From the cell containing the given text, extract its center point as (x, y) coordinate. 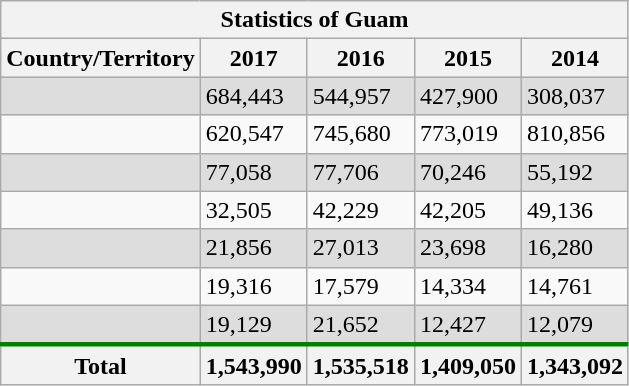
1,409,050 (468, 365)
49,136 (574, 210)
620,547 (254, 134)
1,535,518 (360, 365)
19,316 (254, 286)
544,957 (360, 96)
21,856 (254, 248)
684,443 (254, 96)
Total (100, 365)
14,761 (574, 286)
Country/Territory (100, 58)
2016 (360, 58)
12,427 (468, 325)
32,505 (254, 210)
55,192 (574, 172)
427,900 (468, 96)
77,706 (360, 172)
810,856 (574, 134)
14,334 (468, 286)
16,280 (574, 248)
2017 (254, 58)
17,579 (360, 286)
23,698 (468, 248)
19,129 (254, 325)
12,079 (574, 325)
Statistics of Guam (315, 20)
308,037 (574, 96)
42,205 (468, 210)
77,058 (254, 172)
42,229 (360, 210)
745,680 (360, 134)
773,019 (468, 134)
1,343,092 (574, 365)
70,246 (468, 172)
1,543,990 (254, 365)
2015 (468, 58)
2014 (574, 58)
27,013 (360, 248)
21,652 (360, 325)
